Extract the [x, y] coordinate from the center of the cell holding the provided text.  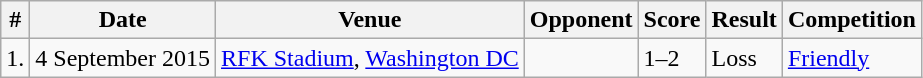
Venue [370, 20]
4 September 2015 [123, 58]
1. [16, 58]
Competition [852, 20]
Opponent [581, 20]
Friendly [852, 58]
Date [123, 20]
# [16, 20]
1–2 [672, 58]
RFK Stadium, Washington DC [370, 58]
Score [672, 20]
Result [744, 20]
Loss [744, 58]
